Locate the cell with the specified text and output its [X, Y] center coordinate. 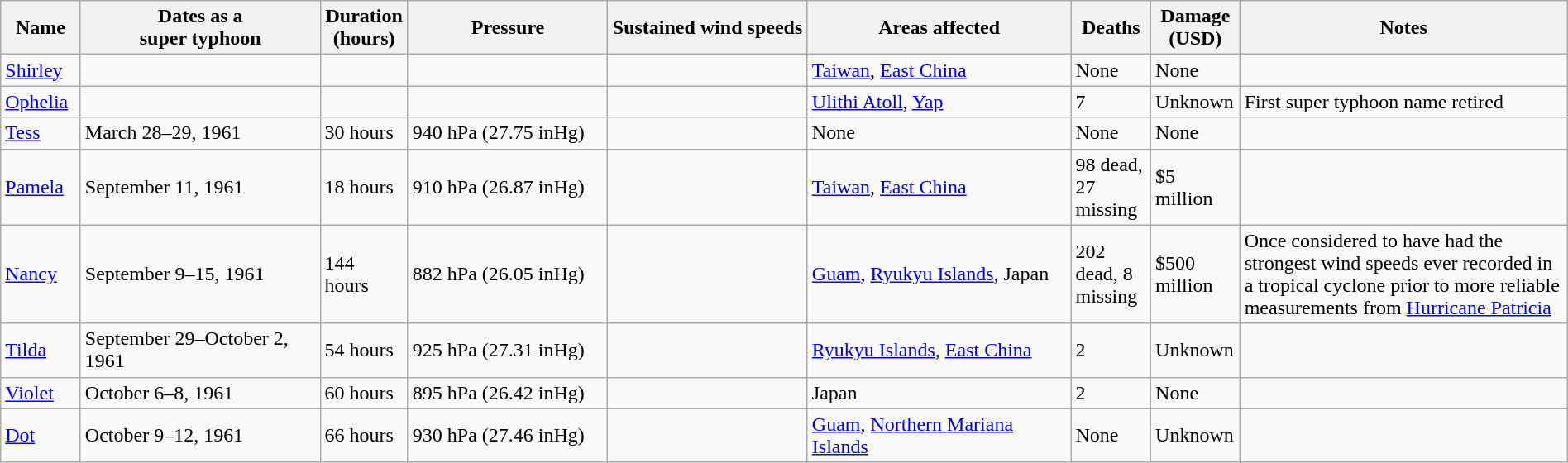
Ulithi Atoll, Yap [939, 102]
Pamela [41, 187]
Guam, Northern Mariana Islands [939, 435]
925 hPa (27.31 inHg) [508, 351]
September 9–15, 1961 [200, 274]
$5 million [1196, 187]
144 hours [364, 274]
Tilda [41, 351]
Tess [41, 133]
Damage(USD) [1196, 28]
98 dead, 27 missing [1111, 187]
September 11, 1961 [200, 187]
First super typhoon name retired [1403, 102]
66 hours [364, 435]
18 hours [364, 187]
7 [1111, 102]
$500 million [1196, 274]
895 hPa (26.42 inHg) [508, 393]
Areas affected [939, 28]
Ryukyu Islands, East China [939, 351]
930 hPa (27.46 inHg) [508, 435]
October 6–8, 1961 [200, 393]
882 hPa (26.05 inHg) [508, 274]
Japan [939, 393]
Sustained wind speeds [708, 28]
Notes [1403, 28]
Duration(hours) [364, 28]
Name [41, 28]
Violet [41, 393]
Dates as asuper typhoon [200, 28]
Once considered to have had the strongest wind speeds ever recorded in a tropical cyclone prior to more reliable measurements from Hurricane Patricia [1403, 274]
March 28–29, 1961 [200, 133]
Dot [41, 435]
Nancy [41, 274]
Deaths [1111, 28]
Guam, Ryukyu Islands, Japan [939, 274]
October 9–12, 1961 [200, 435]
Shirley [41, 70]
202 dead, 8 missing [1111, 274]
910 hPa (26.87 inHg) [508, 187]
54 hours [364, 351]
30 hours [364, 133]
Ophelia [41, 102]
940 hPa (27.75 inHg) [508, 133]
Pressure [508, 28]
September 29–October 2, 1961 [200, 351]
60 hours [364, 393]
